Scan for the cell matching the given text and deliver its (X, Y) coordinate at center. 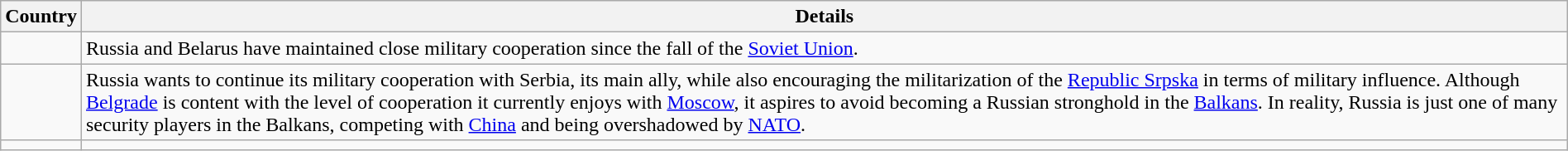
Country (41, 17)
Russia and Belarus have maintained close military cooperation since the fall of the Soviet Union. (824, 48)
Details (824, 17)
